Scan for the cell matching the given text and deliver its (x, y) coordinate at center. 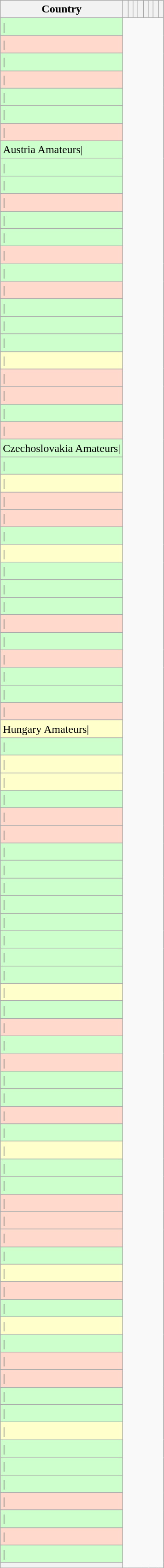
Czechoslovakia Amateurs| (62, 448)
Austria Amateurs| (62, 149)
Hungary Amateurs| (62, 729)
Country (62, 9)
